Extract the [x, y] coordinate from the center of the cell holding the provided text.  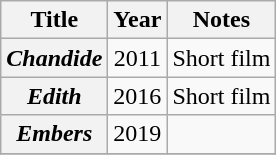
2019 [138, 134]
Title [54, 20]
Chandide [54, 58]
Edith [54, 96]
Embers [54, 134]
2016 [138, 96]
Year [138, 20]
2011 [138, 58]
Notes [222, 20]
